Search for the cell housing the specified text and yield its (X, Y) center coordinate. 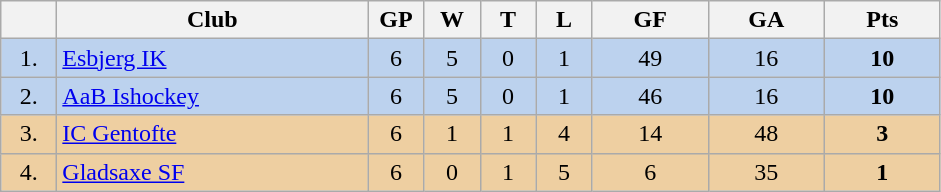
2. (29, 96)
GP (396, 20)
1. (29, 58)
Club (212, 20)
4 (564, 134)
Esbjerg IK (212, 58)
Gladsaxe SF (212, 172)
46 (650, 96)
AaB Ishockey (212, 96)
3 (882, 134)
GF (650, 20)
T (508, 20)
W (452, 20)
L (564, 20)
GA (766, 20)
IC Gentofte (212, 134)
49 (650, 58)
48 (766, 134)
3. (29, 134)
14 (650, 134)
Pts (882, 20)
35 (766, 172)
4. (29, 172)
